Capture the cell that displays the provided text and extract its (x, y) central coordinate. 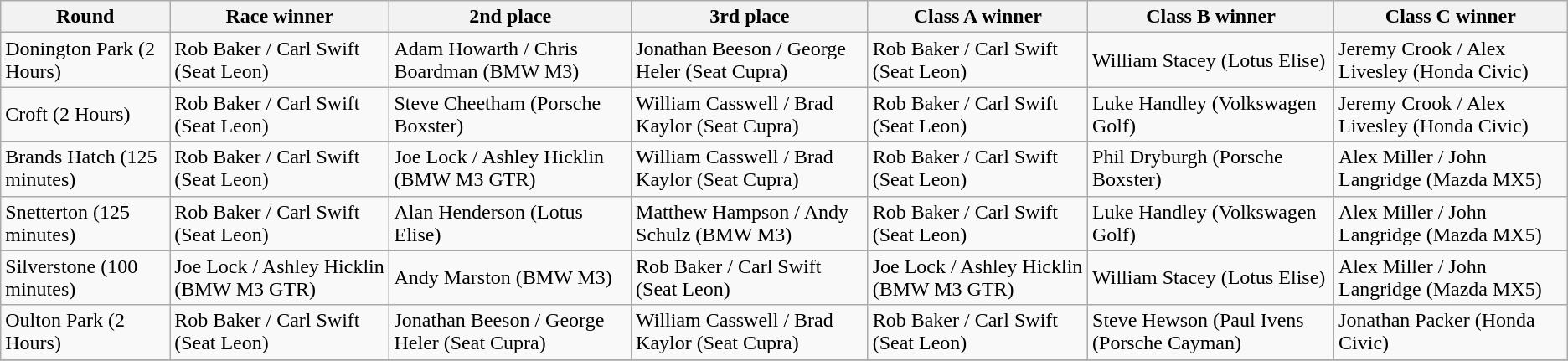
Silverstone (100 minutes) (85, 278)
Oulton Park (2 Hours) (85, 332)
Steve Hewson (Paul Ivens (Porsche Cayman) (1211, 332)
Class C winner (1451, 17)
2nd place (511, 17)
Adam Howarth / Chris Boardman (BMW M3) (511, 60)
Race winner (280, 17)
Round (85, 17)
Donington Park (2 Hours) (85, 60)
Class A winner (977, 17)
Phil Dryburgh (Porsche Boxster) (1211, 169)
Jonathan Packer (Honda Civic) (1451, 332)
Class B winner (1211, 17)
Croft (2 Hours) (85, 114)
Matthew Hampson / Andy Schulz (BMW M3) (750, 223)
Steve Cheetham (Porsche Boxster) (511, 114)
Brands Hatch (125 minutes) (85, 169)
Alan Henderson (Lotus Elise) (511, 223)
Andy Marston (BMW M3) (511, 278)
Snetterton (125 minutes) (85, 223)
3rd place (750, 17)
